Detect which cell encompasses the target text, then output its (X, Y) center coordinate. 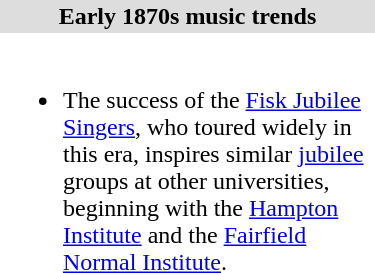
Early 1870s music trends (188, 16)
